Return [X, Y] of the center of cell containing provided text 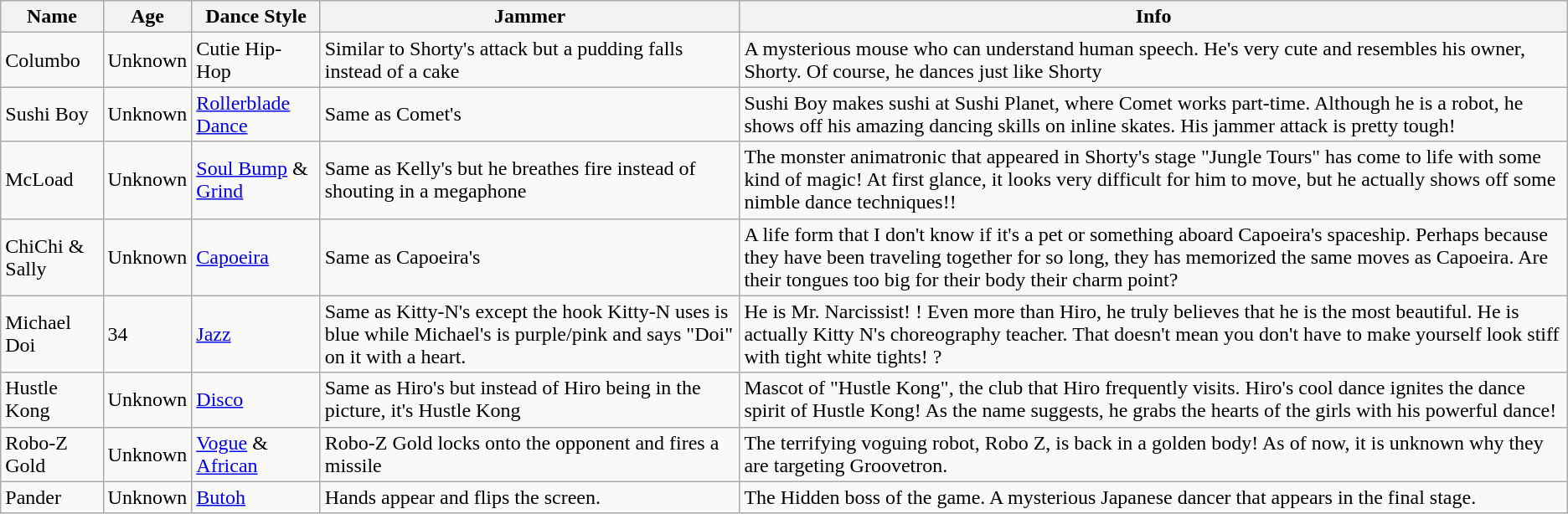
A mysterious mouse who can understand human speech. He's very cute and resembles his owner, Shorty. Of course, he dances just like Shorty [1153, 60]
Same as Comet's [529, 114]
Same as Hiro's but instead of Hiro being in the picture, it's Hustle Kong [529, 400]
Name [52, 17]
Soul Bump & Grind [256, 180]
Robo-Z Gold locks onto the opponent and fires a missile [529, 454]
Capoeira [256, 257]
Sushi Boy [52, 114]
Same as Kitty-N's except the hook Kitty-N uses is blue while Michael's is purple/pink and says "Doi" on it with a heart. [529, 334]
Cutie Hip-Hop [256, 60]
Dance Style [256, 17]
Butoh [256, 497]
Pander [52, 497]
Hustle Kong [52, 400]
Jammer [529, 17]
Same as Capoeira's [529, 257]
The terrifying voguing robot, Robo Z, is back in a golden body! As of now, it is unknown why they are targeting Groovetron. [1153, 454]
The Hidden boss of the game. A mysterious Japanese dancer that appears in the final stage. [1153, 497]
Jazz [256, 334]
Rollerblade Dance [256, 114]
Same as Kelly's but he breathes fire instead of shouting in a megaphone [529, 180]
Robo-Z Gold [52, 454]
34 [147, 334]
Age [147, 17]
Disco [256, 400]
ChiChi & Sally [52, 257]
Similar to Shorty's attack but a pudding falls instead of a cake [529, 60]
Vogue & African [256, 454]
Hands appear and flips the screen. [529, 497]
Columbo [52, 60]
Michael Doi [52, 334]
Info [1153, 17]
McLoad [52, 180]
